Provide the (X, Y) coordinate of the cell's center where the given text is located.  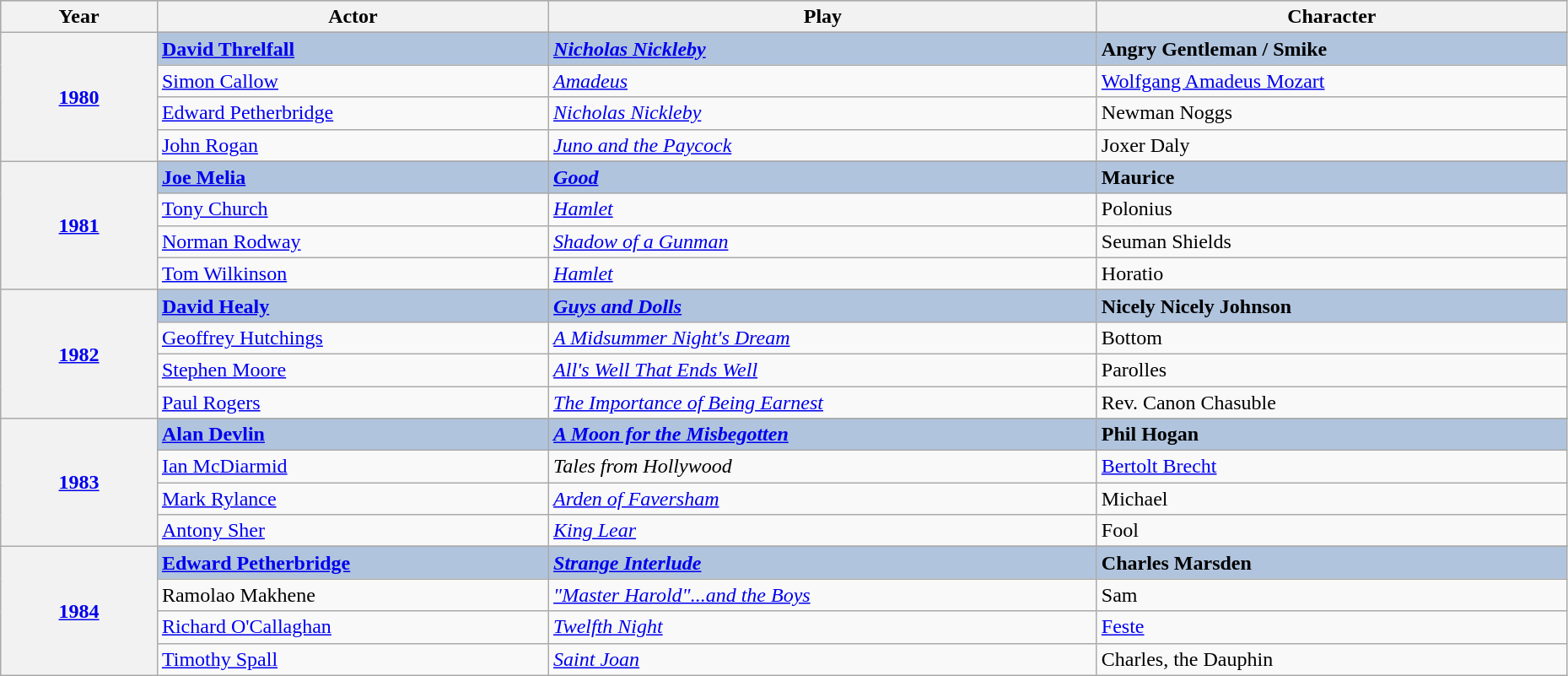
Maurice (1331, 177)
Bertolt Brecht (1331, 467)
Paul Rogers (353, 403)
Horatio (1331, 273)
Ian McDiarmid (353, 467)
Simon Callow (353, 81)
1984 (79, 611)
Saint Joan (823, 659)
Good (823, 177)
Parolles (1331, 370)
Strange Interlude (823, 563)
Charles Marsden (1331, 563)
Tales from Hollywood (823, 467)
A Midsummer Night's Dream (823, 338)
1982 (79, 354)
Seuman Shields (1331, 241)
Wolfgang Amadeus Mozart (1331, 81)
Arden of Faversham (823, 499)
Nicely Nicely Johnson (1331, 306)
Charles, the Dauphin (1331, 659)
David Healy (353, 306)
Geoffrey Hutchings (353, 338)
Stephen Moore (353, 370)
"Master Harold"...and the Boys (823, 595)
1983 (79, 483)
Antony Sher (353, 531)
Play (823, 17)
Fool (1331, 531)
Michael (1331, 499)
Norman Rodway (353, 241)
Actor (353, 17)
Guys and Dolls (823, 306)
John Rogan (353, 145)
Polonius (1331, 209)
All's Well That Ends Well (823, 370)
Joe Melia (353, 177)
Tom Wilkinson (353, 273)
King Lear (823, 531)
Year (79, 17)
Richard O'Callaghan (353, 627)
Juno and the Paycock (823, 145)
Bottom (1331, 338)
Angry Gentleman / Smike (1331, 49)
Feste (1331, 627)
Rev. Canon Chasuble (1331, 403)
Timothy Spall (353, 659)
Phil Hogan (1331, 435)
Amadeus (823, 81)
Twelfth Night (823, 627)
1980 (79, 97)
Joxer Daly (1331, 145)
Newman Noggs (1331, 113)
David Threlfall (353, 49)
Ramolao Makhene (353, 595)
Sam (1331, 595)
A Moon for the Misbegotten (823, 435)
1981 (79, 225)
Tony Church (353, 209)
The Importance of Being Earnest (823, 403)
Character (1331, 17)
Shadow of a Gunman (823, 241)
Alan Devlin (353, 435)
Mark Rylance (353, 499)
